Scan for the cell matching the given text and deliver its [x, y] coordinate at center. 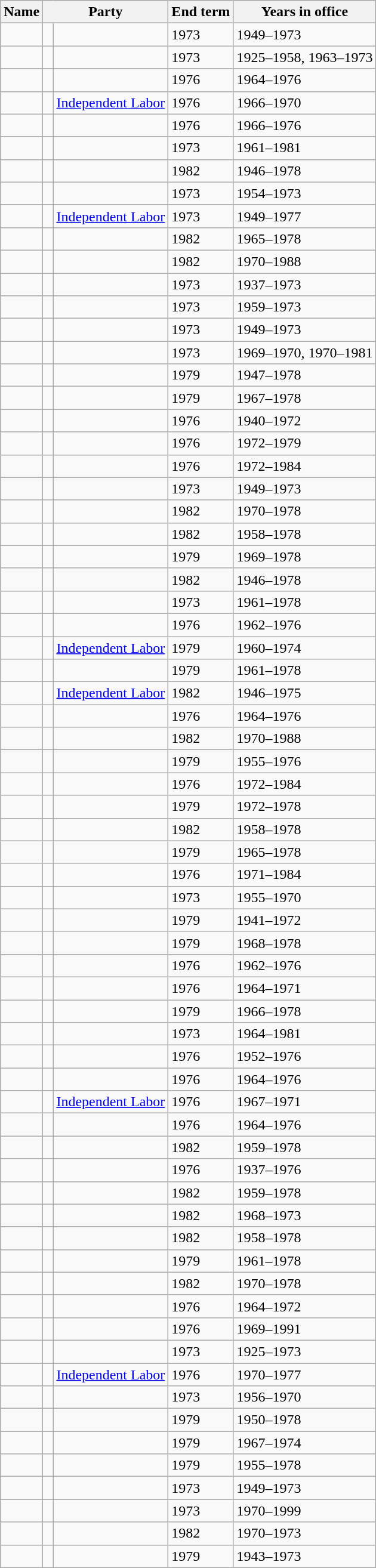
1967–1978 [304, 398]
1959–1973 [304, 307]
1969–1970, 1970–1981 [304, 353]
1969–1991 [304, 1329]
Party [106, 12]
1972–1979 [304, 443]
1969–1978 [304, 557]
1941–1972 [304, 920]
1960–1974 [304, 647]
1968–1978 [304, 943]
1937–1976 [304, 1170]
1970–1999 [304, 1511]
1970–1973 [304, 1533]
1967–1974 [304, 1443]
1955–1970 [304, 897]
1961–1981 [304, 148]
1964–1971 [304, 988]
1946–1975 [304, 693]
1937–1973 [304, 285]
1966–1978 [304, 1011]
1956–1970 [304, 1397]
1971–1984 [304, 875]
1966–1976 [304, 125]
End term [201, 12]
1964–1972 [304, 1306]
1972–1978 [304, 807]
1968–1973 [304, 1215]
Years in office [304, 12]
Name [21, 12]
1955–1976 [304, 761]
1947–1978 [304, 375]
1940–1972 [304, 421]
1967–1971 [304, 1102]
1954–1973 [304, 193]
1925–1958, 1963–1973 [304, 57]
1970–1977 [304, 1374]
1943–1973 [304, 1556]
1952–1976 [304, 1057]
1964–1981 [304, 1034]
1925–1973 [304, 1351]
1966–1970 [304, 103]
1950–1978 [304, 1420]
1955–1978 [304, 1465]
1949–1977 [304, 216]
